For the text-containing cell, return its midpoint in [X, Y] coordinate format. 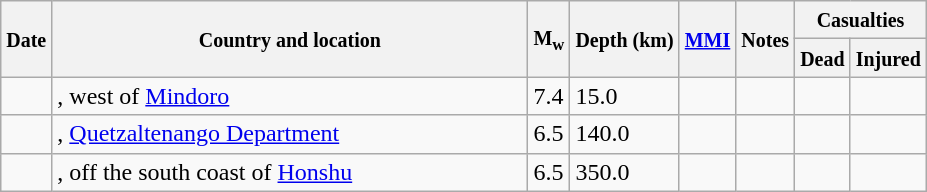
, west of Mindoro [290, 96]
MMI [708, 39]
Date [26, 39]
350.0 [624, 172]
140.0 [624, 134]
15.0 [624, 96]
Depth (km) [624, 39]
Notes [766, 39]
Dead [823, 58]
, off the south coast of Honshu [290, 172]
Mw [549, 39]
Casualties [861, 20]
, Quetzaltenango Department [290, 134]
7.4 [549, 96]
Country and location [290, 39]
Injured [888, 58]
